Identify which cell holds the provided text, then report its [X, Y] central coordinate. 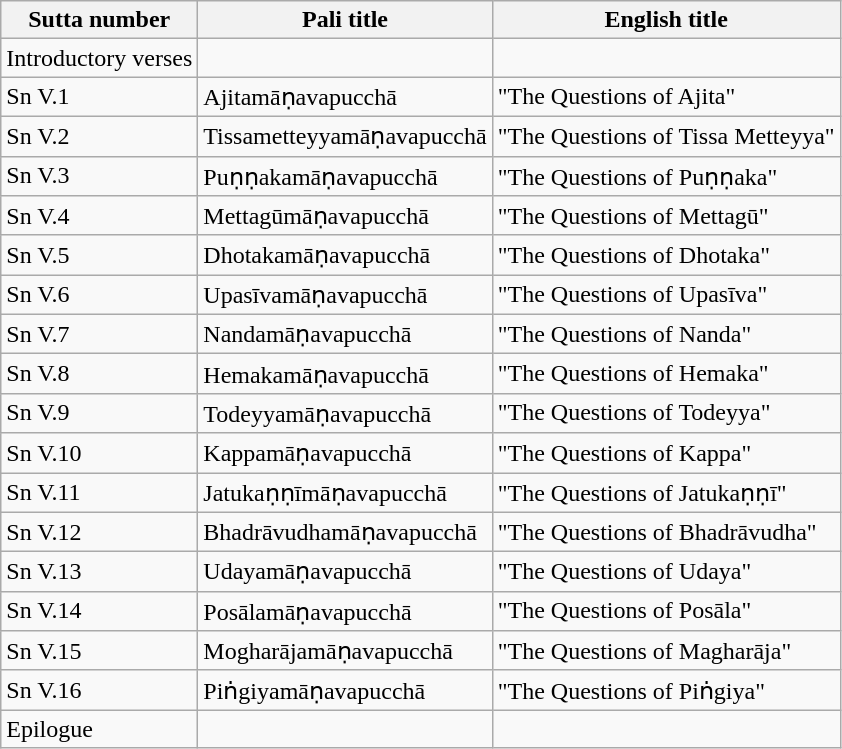
"The Questions of Todeyya" [666, 413]
Sn V.15 [100, 651]
Hemakamāṇavapucchā [345, 374]
"The Questions of Dhotaka" [666, 255]
"The Questions of Udaya" [666, 572]
Sn V.16 [100, 690]
English title [666, 20]
Pali title [345, 20]
"The Questions of Hemaka" [666, 374]
Posālamāṇavapucchā [345, 611]
Sn V.11 [100, 492]
"The Questions of Posāla" [666, 611]
"The Questions of Ajita" [666, 97]
Piṅgiyamāṇavapucchā [345, 690]
Mettagūmāṇavapucchā [345, 216]
Todeyyamāṇavapucchā [345, 413]
"The Questions of Puṇṇaka" [666, 176]
Sn V.12 [100, 532]
Epilogue [100, 729]
Sn V.8 [100, 374]
"The Questions of Piṅgiya" [666, 690]
"The Questions of Upasīva" [666, 295]
Dhotakamāṇavapucchā [345, 255]
Puṇṇakamāṇavapucchā [345, 176]
Sn V.5 [100, 255]
"The Questions of Nanda" [666, 334]
Jatukaṇṇīmāṇavapucchā [345, 492]
Sn V.1 [100, 97]
Sn V.10 [100, 453]
Bhadrāvudhamāṇavapucchā [345, 532]
"The Questions of Bhadrāvudha" [666, 532]
Tissametteyyamāṇavapucchā [345, 136]
Sn V.4 [100, 216]
Mogharājamāṇavapucchā [345, 651]
Sn V.3 [100, 176]
"The Questions of Kappa" [666, 453]
"The Questions of Mettagū" [666, 216]
Introductory verses [100, 58]
"The Questions of Magharāja" [666, 651]
Sn V.2 [100, 136]
"The Questions of Jatukaṇṇī" [666, 492]
"The Questions of Tissa Metteyya" [666, 136]
Nandamāṇavapucchā [345, 334]
Kappamāṇavapucchā [345, 453]
Sn V.6 [100, 295]
Sn V.7 [100, 334]
Sutta number [100, 20]
Sn V.9 [100, 413]
Upasīvamāṇavapucchā [345, 295]
Sn V.14 [100, 611]
Sn V.13 [100, 572]
Udayamāṇavapucchā [345, 572]
Ajitamāṇavapucchā [345, 97]
